Search for the cell housing the specified text and yield its [X, Y] center coordinate. 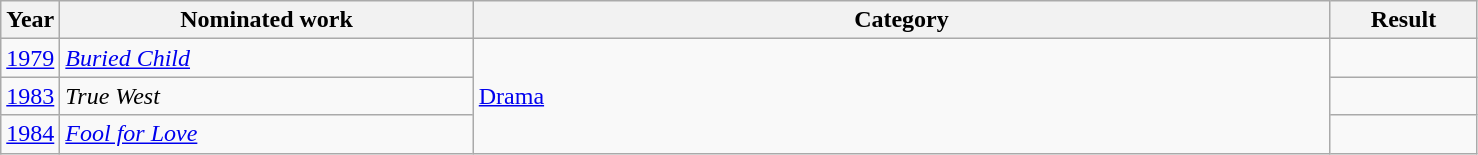
1979 [30, 58]
Year [30, 20]
True West [266, 96]
1984 [30, 134]
Drama [901, 96]
1983 [30, 96]
Fool for Love [266, 134]
Category [901, 20]
Buried Child [266, 58]
Nominated work [266, 20]
Result [1404, 20]
